Determine the (x, y) coordinate at the center of the cell enclosing the given text.  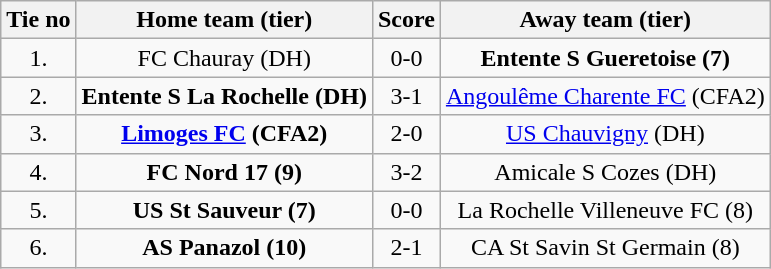
Away team (tier) (605, 20)
6. (38, 248)
2-1 (406, 248)
CA St Savin St Germain (8) (605, 248)
2-0 (406, 134)
5. (38, 210)
US St Sauveur (7) (224, 210)
4. (38, 172)
US Chauvigny (DH) (605, 134)
AS Panazol (10) (224, 248)
Home team (tier) (224, 20)
2. (38, 96)
Entente S Gueretoise (7) (605, 58)
3-2 (406, 172)
3-1 (406, 96)
FC Chauray (DH) (224, 58)
Entente S La Rochelle (DH) (224, 96)
Tie no (38, 20)
FC Nord 17 (9) (224, 172)
Score (406, 20)
Amicale S Cozes (DH) (605, 172)
1. (38, 58)
Angoulême Charente FC (CFA2) (605, 96)
3. (38, 134)
La Rochelle Villeneuve FC (8) (605, 210)
Limoges FC (CFA2) (224, 134)
